Determine the (x, y) coordinate at the center of the cell enclosing the given text.  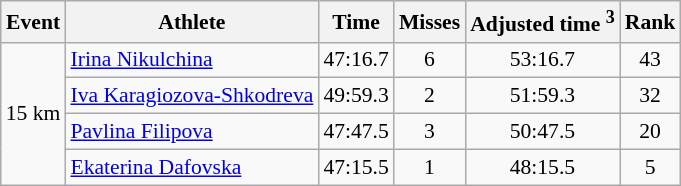
32 (650, 96)
Iva Karagiozova-Shkodreva (192, 96)
2 (430, 96)
Irina Nikulchina (192, 60)
51:59.3 (542, 96)
Pavlina Filipova (192, 132)
15 km (34, 113)
3 (430, 132)
Adjusted time 3 (542, 22)
Misses (430, 22)
Ekaterina Dafovska (192, 167)
48:15.5 (542, 167)
47:15.5 (356, 167)
43 (650, 60)
49:59.3 (356, 96)
Rank (650, 22)
1 (430, 167)
Athlete (192, 22)
20 (650, 132)
47:47.5 (356, 132)
Event (34, 22)
53:16.7 (542, 60)
5 (650, 167)
50:47.5 (542, 132)
47:16.7 (356, 60)
6 (430, 60)
Time (356, 22)
